From the cell containing the given text, extract its center point as [x, y] coordinate. 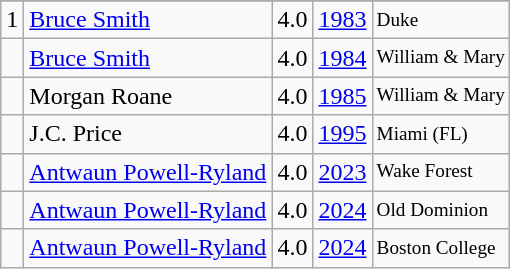
J.C. Price [148, 134]
Wake Forest [440, 172]
Duke [440, 20]
Boston College [440, 248]
Old Dominion [440, 210]
Miami (FL) [440, 134]
1985 [342, 96]
Morgan Roane [148, 96]
1 [12, 20]
1995 [342, 134]
1983 [342, 20]
1984 [342, 58]
2023 [342, 172]
